For the text-containing cell, return its midpoint in [x, y] coordinate format. 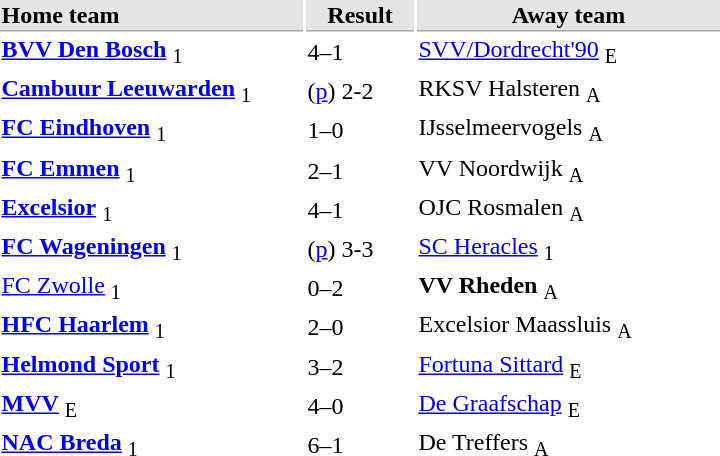
VV Rheden A [568, 288]
De Graafschap E [568, 406]
FC Zwolle 1 [152, 288]
SVV/Dordrecht'90 E [568, 52]
FC Emmen 1 [152, 170]
FC Wageningen 1 [152, 249]
Result [360, 16]
(p) 3-3 [360, 249]
HFC Haarlem 1 [152, 327]
(p) 2-2 [360, 92]
OJC Rosmalen A [568, 210]
Excelsior Maassluis A [568, 327]
1–0 [360, 131]
2–0 [360, 327]
Away team [568, 16]
RKSV Halsteren A [568, 92]
FC Eindhoven 1 [152, 131]
0–2 [360, 288]
3–2 [360, 367]
IJsselmeervogels A [568, 131]
MVV E [152, 406]
VV Noordwijk A [568, 170]
Excelsior 1 [152, 210]
Cambuur Leeuwarden 1 [152, 92]
4–0 [360, 406]
Helmond Sport 1 [152, 367]
Fortuna Sittard E [568, 367]
Home team [152, 16]
2–1 [360, 170]
SC Heracles 1 [568, 249]
BVV Den Bosch 1 [152, 52]
